Search for the cell housing the specified text and yield its [X, Y] center coordinate. 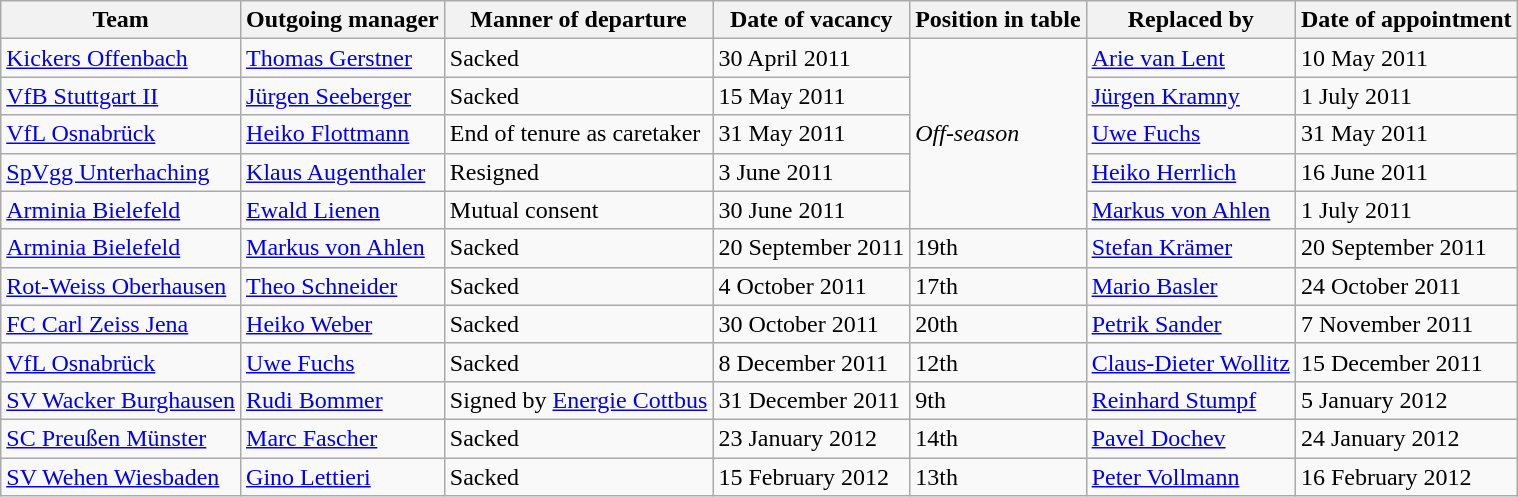
15 February 2012 [812, 477]
9th [998, 400]
Mutual consent [578, 210]
30 October 2011 [812, 324]
Thomas Gerstner [343, 58]
8 December 2011 [812, 362]
15 December 2011 [1406, 362]
Stefan Krämer [1190, 248]
Jürgen Seeberger [343, 96]
Heiko Weber [343, 324]
Heiko Herrlich [1190, 172]
Date of appointment [1406, 20]
Mario Basler [1190, 286]
Heiko Flottmann [343, 134]
13th [998, 477]
15 May 2011 [812, 96]
5 January 2012 [1406, 400]
19th [998, 248]
SV Wacker Burghausen [121, 400]
16 June 2011 [1406, 172]
End of tenure as caretaker [578, 134]
Replaced by [1190, 20]
Peter Vollmann [1190, 477]
SC Preußen Münster [121, 438]
23 January 2012 [812, 438]
31 December 2011 [812, 400]
SV Wehen Wiesbaden [121, 477]
Resigned [578, 172]
Outgoing manager [343, 20]
Manner of departure [578, 20]
7 November 2011 [1406, 324]
Reinhard Stumpf [1190, 400]
24 October 2011 [1406, 286]
Kickers Offenbach [121, 58]
Pavel Dochev [1190, 438]
Off-season [998, 134]
Signed by Energie Cottbus [578, 400]
20th [998, 324]
10 May 2011 [1406, 58]
VfB Stuttgart II [121, 96]
17th [998, 286]
Gino Lettieri [343, 477]
Petrik Sander [1190, 324]
Arie van Lent [1190, 58]
Position in table [998, 20]
3 June 2011 [812, 172]
4 October 2011 [812, 286]
Theo Schneider [343, 286]
12th [998, 362]
14th [998, 438]
Date of vacancy [812, 20]
FC Carl Zeiss Jena [121, 324]
Team [121, 20]
30 June 2011 [812, 210]
24 January 2012 [1406, 438]
30 April 2011 [812, 58]
Jürgen Kramny [1190, 96]
Rudi Bommer [343, 400]
SpVgg Unterhaching [121, 172]
Marc Fascher [343, 438]
Klaus Augenthaler [343, 172]
Claus-Dieter Wollitz [1190, 362]
16 February 2012 [1406, 477]
Rot-Weiss Oberhausen [121, 286]
Ewald Lienen [343, 210]
